For the text-containing cell, return its midpoint in [X, Y] coordinate format. 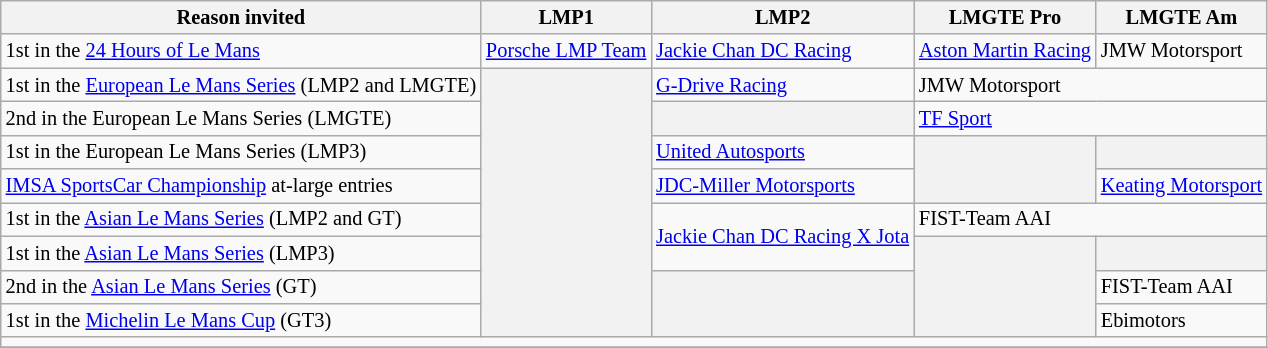
Porsche LMP Team [566, 51]
Jackie Chan DC Racing X Jota [782, 236]
JDC-Miller Motorsports [782, 186]
1st in the Asian Le Mans Series (LMP2 and GT) [241, 219]
LMP2 [782, 17]
LMGTE Am [1182, 17]
2nd in the European Le Mans Series (LMGTE) [241, 118]
1st in the Michelin Le Mans Cup (GT3) [241, 320]
1st in the Asian Le Mans Series (LMP3) [241, 253]
1st in the 24 Hours of Le Mans [241, 51]
LMGTE Pro [1005, 17]
G-Drive Racing [782, 85]
Reason invited [241, 17]
1st in the European Le Mans Series (LMP2 and LMGTE) [241, 85]
United Autosports [782, 152]
Jackie Chan DC Racing [782, 51]
2nd in the Asian Le Mans Series (GT) [241, 287]
1st in the European Le Mans Series (LMP3) [241, 152]
Keating Motorsport [1182, 186]
IMSA SportsCar Championship at-large entries [241, 186]
Ebimotors [1182, 320]
Aston Martin Racing [1005, 51]
LMP1 [566, 17]
TF Sport [1090, 118]
